Return the [x, y] coordinate for the center point of the cell that contains the specified text.  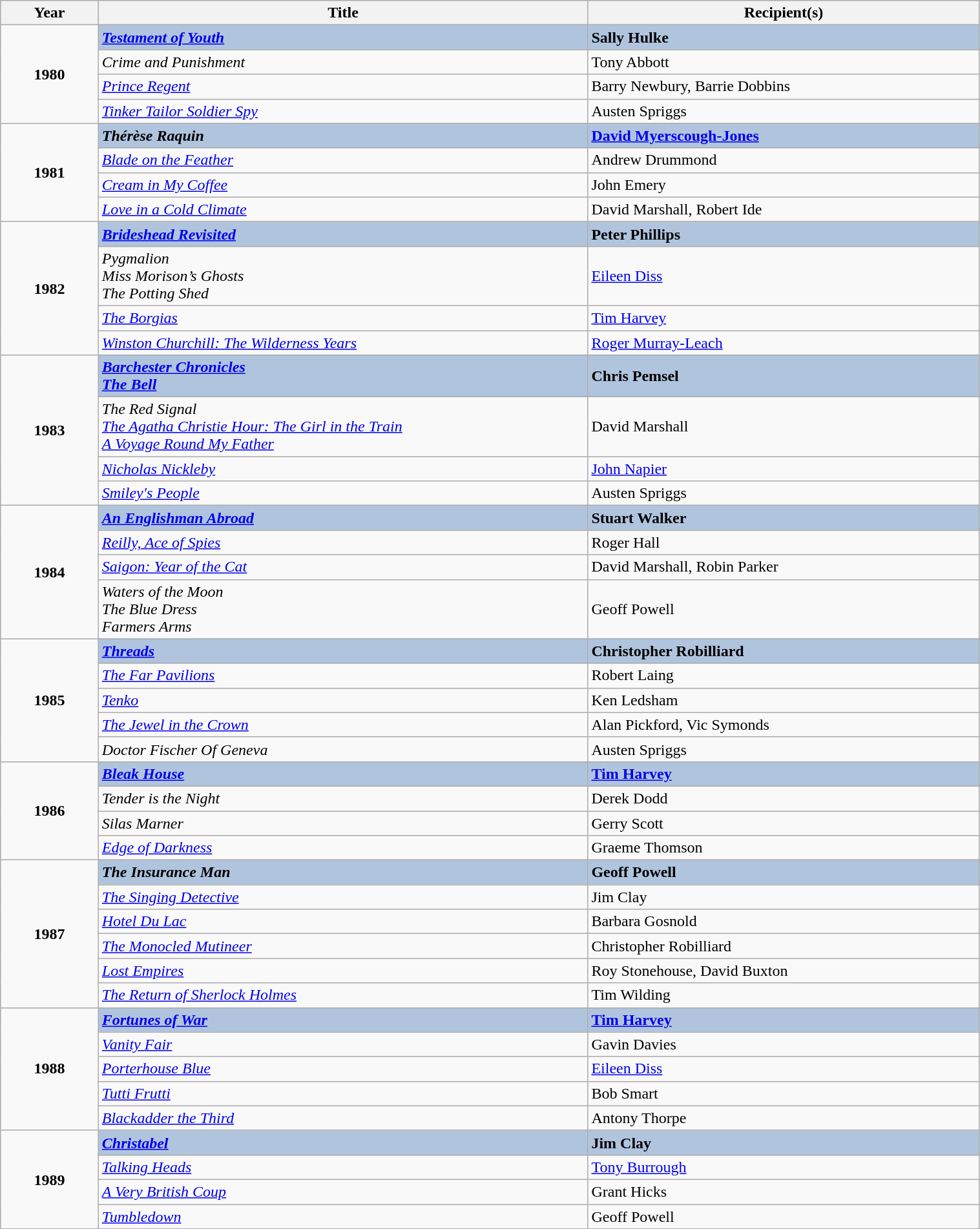
Prince Regent [343, 87]
David Myerscough-Jones [784, 136]
Title [343, 13]
The Return of Sherlock Holmes [343, 995]
Winston Churchill: The Wilderness Years [343, 343]
Ken Ledsham [784, 700]
Bob Smart [784, 1093]
The Red SignalThe Agatha Christie Hour: The Girl in the TrainA Voyage Round My Father [343, 427]
Talking Heads [343, 1167]
Tim Wilding [784, 995]
1980 [50, 74]
1986 [50, 811]
Reilly, Ace of Spies [343, 542]
Derek Dodd [784, 798]
The Far Pavilions [343, 676]
Thérèse Raquin [343, 136]
Barbara Gosnold [784, 922]
Tony Abbott [784, 62]
1985 [50, 700]
Graeme Thomson [784, 848]
Grant Hicks [784, 1192]
PygmalionMiss Morison’s GhostsThe Potting Shed [343, 276]
A Very British Coup [343, 1192]
An Englishman Abroad [343, 518]
1989 [50, 1179]
Christabel [343, 1142]
Porterhouse Blue [343, 1069]
Bleak House [343, 774]
Threads [343, 651]
Edge of Darkness [343, 848]
Chris Pemsel [784, 376]
Recipient(s) [784, 13]
Hotel Du Lac [343, 922]
Tenko [343, 700]
Testament of Youth [343, 37]
Blackadder the Third [343, 1118]
Crime and Punishment [343, 62]
The Insurance Man [343, 873]
Saigon: Year of the Cat [343, 567]
Barry Newbury, Barrie Dobbins [784, 87]
Gavin Davies [784, 1044]
Roger Murray-Leach [784, 343]
Lost Empires [343, 971]
Peter Phillips [784, 234]
David Marshall, Robin Parker [784, 567]
Blade on the Feather [343, 160]
Antony Thorpe [784, 1118]
Robert Laing [784, 676]
Stuart Walker [784, 518]
Tutti Frutti [343, 1093]
Fortunes of War [343, 1020]
Tumbledown [343, 1216]
Silas Marner [343, 823]
The Monocled Mutineer [343, 946]
Barchester ChroniclesThe Bell [343, 376]
1983 [50, 430]
Tender is the Night [343, 798]
Tony Burrough [784, 1167]
Year [50, 13]
Waters of the MoonThe Blue DressFarmers Arms [343, 609]
Nicholas Nickleby [343, 469]
Love in a Cold Climate [343, 209]
Vanity Fair [343, 1044]
Tinker Tailor Soldier Spy [343, 111]
Andrew Drummond [784, 160]
Sally Hulke [784, 37]
David Marshall, Robert Ide [784, 209]
Alan Pickford, Vic Symonds [784, 725]
1988 [50, 1069]
1984 [50, 572]
David Marshall [784, 427]
Cream in My Coffee [343, 185]
The Singing Detective [343, 897]
Smiley's People [343, 493]
Gerry Scott [784, 823]
Roy Stonehouse, David Buxton [784, 971]
Doctor Fischer Of Geneva [343, 749]
John Emery [784, 185]
Roger Hall [784, 542]
1982 [50, 288]
1981 [50, 172]
John Napier [784, 469]
Brideshead Revisited [343, 234]
The Jewel in the Crown [343, 725]
The Borgias [343, 318]
1987 [50, 934]
